Extract the (x, y) coordinate from the center of the cell holding the provided text.  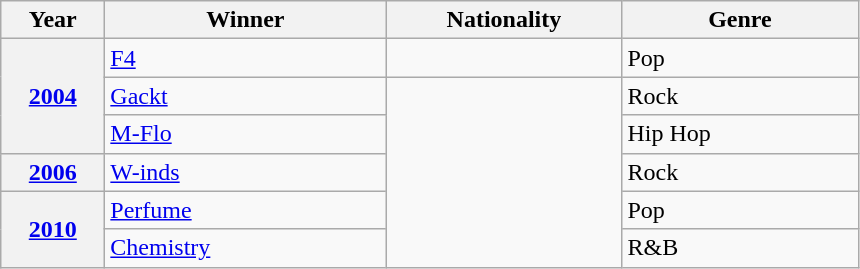
Gackt (246, 96)
M-Flo (246, 134)
Genre (740, 20)
Year (53, 20)
Winner (246, 20)
Nationality (504, 20)
W-inds (246, 172)
2006 (53, 172)
Chemistry (246, 248)
Hip Hop (740, 134)
Perfume (246, 210)
R&B (740, 248)
F4 (246, 58)
2004 (53, 96)
2010 (53, 229)
